Identify which cell holds the provided text, then report its (X, Y) central coordinate. 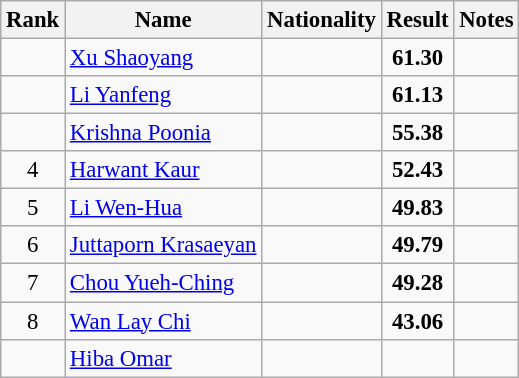
7 (33, 283)
Chou Yueh-Ching (164, 283)
Harwant Kaur (164, 170)
4 (33, 170)
61.30 (418, 58)
Notes (486, 20)
49.83 (418, 208)
Wan Lay Chi (164, 321)
Result (418, 20)
Nationality (322, 20)
55.38 (418, 133)
49.79 (418, 245)
Xu Shaoyang (164, 58)
Li Wen-Hua (164, 208)
8 (33, 321)
49.28 (418, 283)
Juttaporn Krasaeyan (164, 245)
Li Yanfeng (164, 95)
6 (33, 245)
Krishna Poonia (164, 133)
43.06 (418, 321)
61.13 (418, 95)
52.43 (418, 170)
5 (33, 208)
Name (164, 20)
Hiba Omar (164, 358)
Rank (33, 20)
